Capture the cell that displays the provided text and extract its (X, Y) central coordinate. 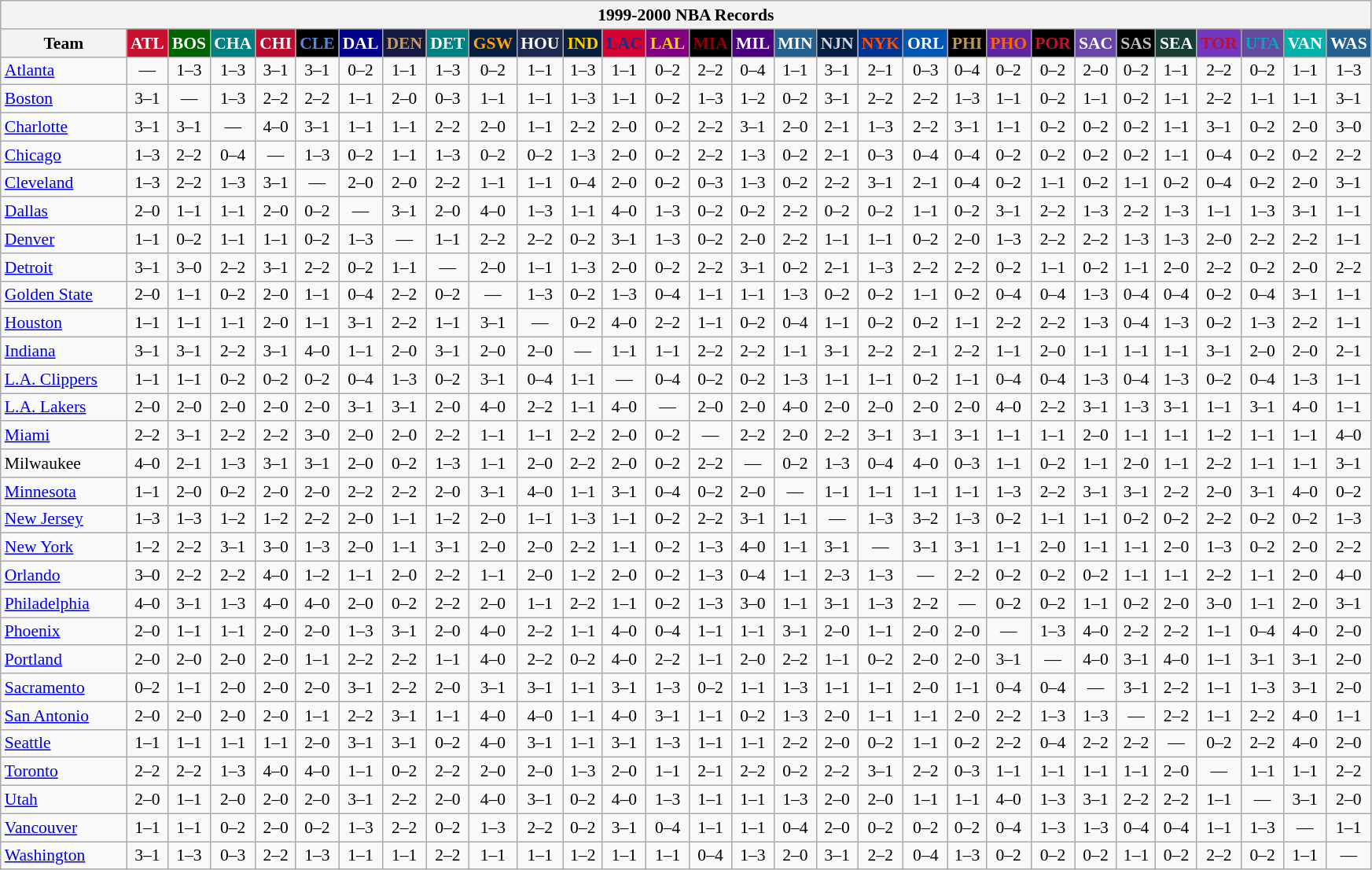
Atlanta (64, 71)
Team (64, 43)
MIA (710, 43)
DET (448, 43)
L.A. Lakers (64, 407)
UTA (1263, 43)
Portland (64, 660)
Utah (64, 800)
MIN (795, 43)
2–3 (837, 576)
New Jersey (64, 519)
NYK (881, 43)
Denver (64, 239)
HOU (539, 43)
Miami (64, 436)
Sacramento (64, 688)
DEN (404, 43)
NJN (837, 43)
PHI (967, 43)
1999-2000 NBA Records (686, 15)
IND (583, 43)
Minnesota (64, 492)
TOR (1219, 43)
Vancouver (64, 828)
WAS (1349, 43)
Detroit (64, 267)
Houston (64, 323)
3–2 (926, 519)
Milwaukee (64, 463)
Philadelphia (64, 603)
POR (1053, 43)
Seattle (64, 743)
BOS (189, 43)
Orlando (64, 576)
Toronto (64, 772)
PHO (1008, 43)
CHI (275, 43)
Charlotte (64, 127)
ATL (148, 43)
Cleveland (64, 183)
GSW (494, 43)
CLE (318, 43)
Indiana (64, 352)
LAC (624, 43)
ORL (926, 43)
Washington (64, 856)
Chicago (64, 155)
Boston (64, 99)
Phoenix (64, 632)
CHA (233, 43)
LAL (668, 43)
SEA (1176, 43)
VAN (1305, 43)
MIL (753, 43)
L.A. Clippers (64, 379)
Golden State (64, 295)
SAS (1136, 43)
Dallas (64, 212)
New York (64, 547)
SAC (1096, 43)
DAL (361, 43)
San Antonio (64, 716)
